Detect which cell encompasses the target text, then output its [X, Y] center coordinate. 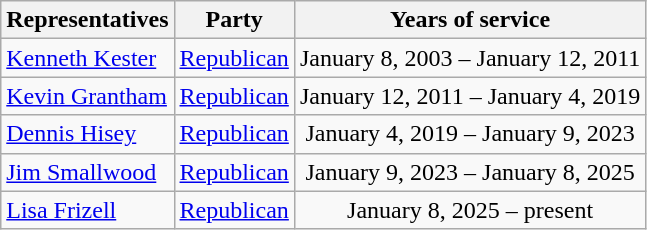
January 4, 2019 – January 9, 2023 [470, 134]
Kevin Grantham [88, 96]
Kenneth Kester [88, 58]
January 8, 2003 – January 12, 2011 [470, 58]
Jim Smallwood [88, 172]
Party [234, 20]
Lisa Frizell [88, 210]
Years of service [470, 20]
Dennis Hisey [88, 134]
Representatives [88, 20]
January 8, 2025 – present [470, 210]
January 12, 2011 – January 4, 2019 [470, 96]
January 9, 2023 – January 8, 2025 [470, 172]
